Detect which cell encompasses the target text, then output its (X, Y) center coordinate. 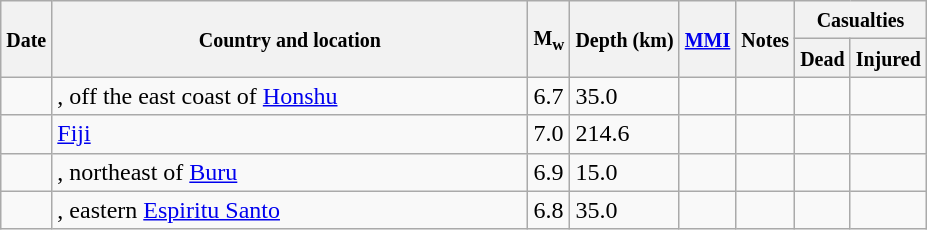
MMI (708, 39)
7.0 (549, 134)
, off the east coast of Honshu (290, 96)
6.9 (549, 172)
214.6 (624, 134)
, eastern Espiritu Santo (290, 210)
Country and location (290, 39)
Mw (549, 39)
Depth (km) (624, 39)
Dead (823, 58)
Injured (888, 58)
Fiji (290, 134)
, northeast of Buru (290, 172)
6.8 (549, 210)
6.7 (549, 96)
Casualties (861, 20)
Date (26, 39)
15.0 (624, 172)
Notes (766, 39)
